Output the (X, Y) coordinate of the center of the cell containing the given text.  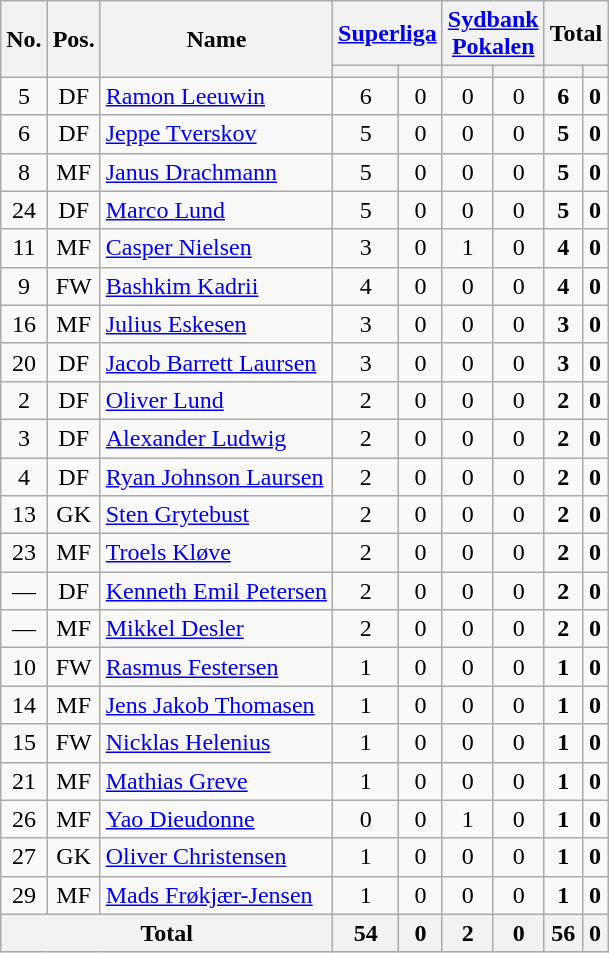
Troels Kløve (216, 553)
11 (24, 248)
27 (24, 857)
56 (563, 933)
Pos. (74, 39)
Yao Dieudonne (216, 819)
15 (24, 743)
Alexander Ludwig (216, 438)
Nicklas Helenius (216, 743)
54 (366, 933)
10 (24, 667)
Jens Jakob Thomasen (216, 705)
Bashkim Kadrii (216, 286)
No. (24, 39)
Sten Grytebust (216, 515)
Kenneth Emil Petersen (216, 591)
8 (24, 172)
Jeppe Tverskov (216, 134)
Mathias Greve (216, 781)
Mikkel Desler (216, 629)
Janus Drachmann (216, 172)
13 (24, 515)
SydbankPokalen (493, 34)
Ramon Leeuwin (216, 96)
Oliver Christensen (216, 857)
20 (24, 362)
29 (24, 895)
Marco Lund (216, 210)
Superliga (388, 34)
23 (24, 553)
Mads Frøkjær-Jensen (216, 895)
16 (24, 324)
26 (24, 819)
Casper Nielsen (216, 248)
Rasmus Festersen (216, 667)
9 (24, 286)
21 (24, 781)
Oliver Lund (216, 400)
Ryan Johnson Laursen (216, 477)
14 (24, 705)
Jacob Barrett Laursen (216, 362)
24 (24, 210)
Name (216, 39)
Julius Eskesen (216, 324)
